Detect which cell encompasses the target text, then output its (x, y) center coordinate. 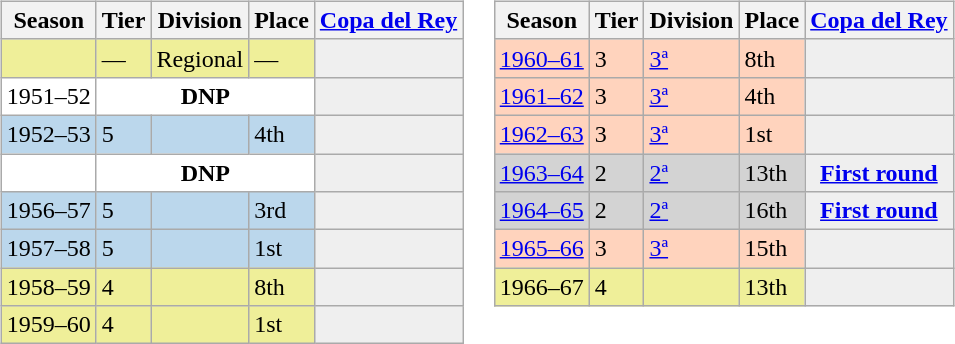
1956–57 (48, 211)
1962–63 (542, 134)
16th (772, 211)
1952–53 (48, 134)
1959–60 (48, 325)
1961–62 (542, 96)
1966–67 (542, 287)
Regional (200, 58)
1957–58 (48, 249)
1958–59 (48, 287)
1963–64 (542, 173)
3rd (282, 211)
15th (772, 249)
1965–66 (542, 249)
1964–65 (542, 211)
1951–52 (48, 96)
1960–61 (542, 58)
